Provide the [x, y] coordinate of the cell's center where the given text is located.  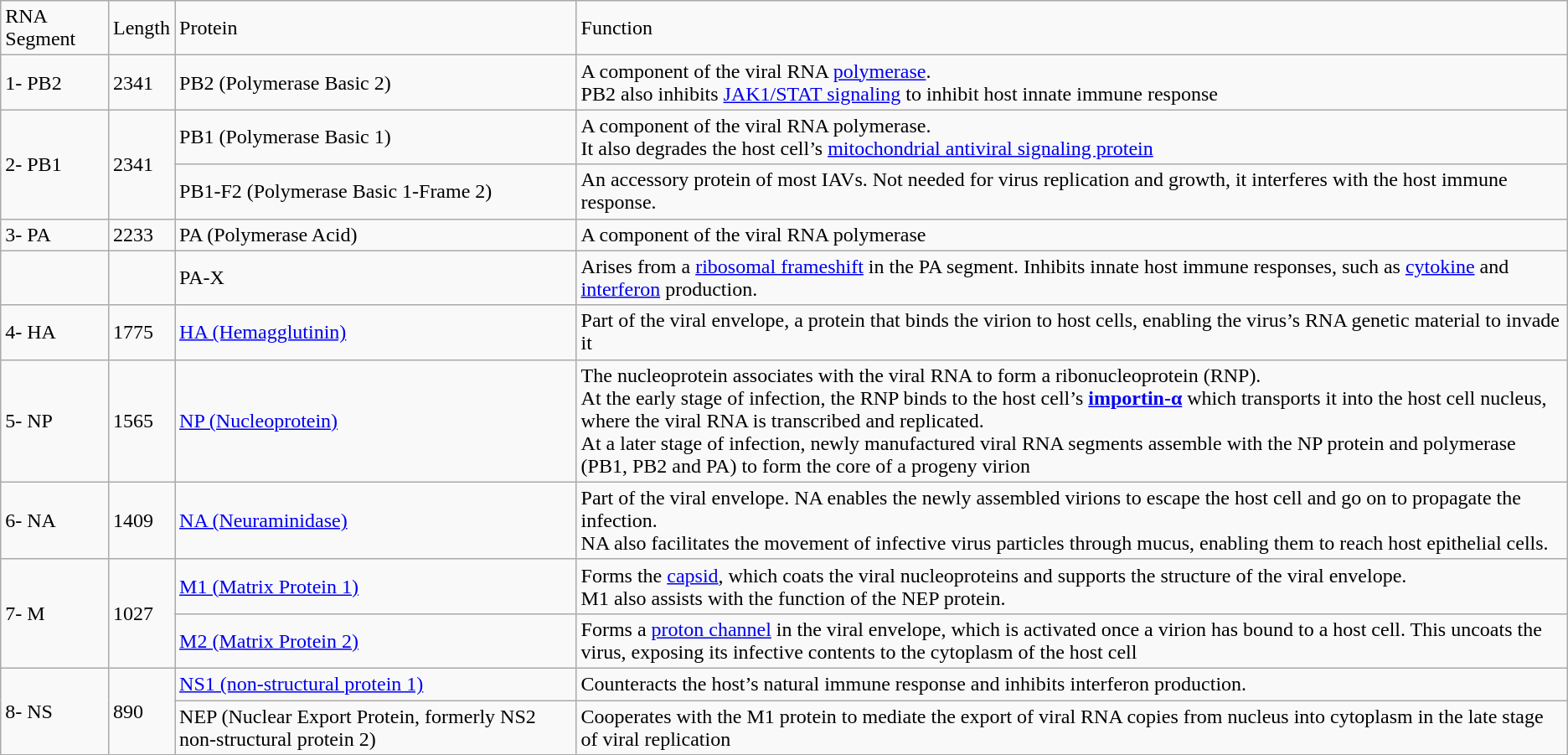
6- NA [55, 520]
2233 [141, 235]
A component of the viral RNA polymerase [1072, 235]
8- NS [55, 711]
890 [141, 711]
Cooperates with the M1 protein to mediate the export of viral RNA copies from nucleus into cytoplasm in the late stage of viral replication [1072, 727]
M1 (Matrix Protein 1) [376, 587]
PB2 (Polymerase Basic 2) [376, 82]
PA (Polymerase Acid) [376, 235]
7- M [55, 613]
4- HA [55, 332]
PB1 (Polymerase Basic 1) [376, 137]
HA (Hemagglutinin) [376, 332]
NEP (Nuclear Export Protein, formerly NS2 non-structural protein 2) [376, 727]
Protein [376, 28]
M2 (Matrix Protein 2) [376, 640]
Length [141, 28]
1027 [141, 613]
NP (Nucleoprotein) [376, 421]
Counteracts the host’s natural immune response and inhibits interferon production. [1072, 684]
A component of the viral RNA polymerase.PB2 also inhibits JAK1/STAT signaling to inhibit host innate immune response [1072, 82]
NA (Neuraminidase) [376, 520]
3- PA [55, 235]
Arises from a ribosomal frameshift in the PA segment. Inhibits innate host immune responses, such as cytokine and interferon production. [1072, 278]
2- PB1 [55, 164]
1565 [141, 421]
1775 [141, 332]
PA-X [376, 278]
An accessory protein of most IAVs. Not needed for virus replication and growth, it interferes with the host immune response. [1072, 191]
A component of the viral RNA polymerase.It also degrades the host cell’s mitochondrial antiviral signaling protein [1072, 137]
NS1 (non-structural protein 1) [376, 684]
PB1-F2 (Polymerase Basic 1-Frame 2) [376, 191]
1409 [141, 520]
5- NP [55, 421]
Function [1072, 28]
Part of the viral envelope, a protein that binds the virion to host cells, enabling the virus’s RNA genetic material to invade it [1072, 332]
RNA Segment [55, 28]
1- PB2 [55, 82]
